For the text-containing cell, return its midpoint in [x, y] coordinate format. 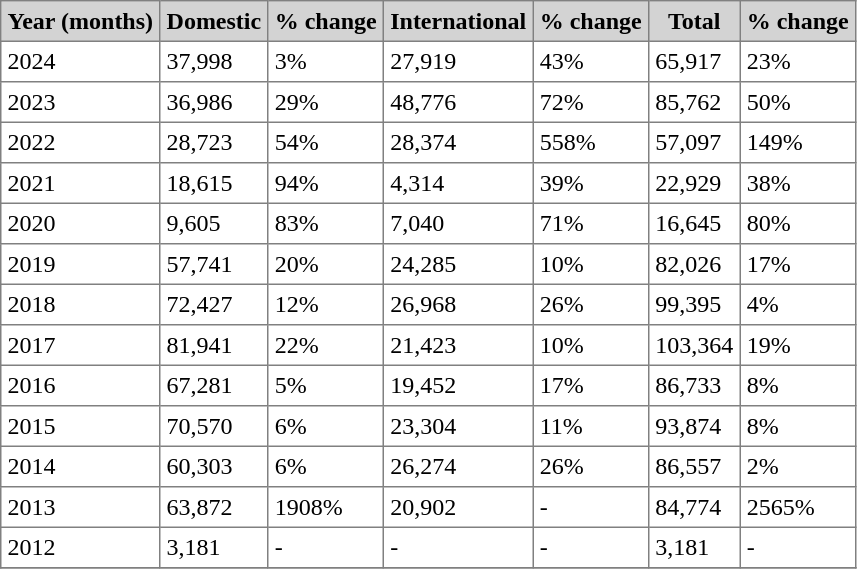
103,364 [694, 345]
63,872 [214, 507]
Total [694, 21]
2024 [80, 61]
5% [326, 385]
94% [326, 183]
54% [326, 142]
22,929 [694, 183]
81,941 [214, 345]
36,986 [214, 102]
26,274 [458, 466]
86,733 [694, 385]
85,762 [694, 102]
Domestic [214, 21]
93,874 [694, 426]
Year (months) [80, 21]
50% [798, 102]
19% [798, 345]
39% [591, 183]
2014 [80, 466]
2021 [80, 183]
86,557 [694, 466]
12% [326, 304]
70,570 [214, 426]
28,723 [214, 142]
27,919 [458, 61]
2015 [80, 426]
1908% [326, 507]
2020 [80, 223]
28,374 [458, 142]
9,605 [214, 223]
24,285 [458, 264]
7,040 [458, 223]
48,776 [458, 102]
2% [798, 466]
23% [798, 61]
2018 [80, 304]
72,427 [214, 304]
65,917 [694, 61]
20% [326, 264]
149% [798, 142]
4% [798, 304]
99,395 [694, 304]
21,423 [458, 345]
23,304 [458, 426]
22% [326, 345]
84,774 [694, 507]
2023 [80, 102]
20,902 [458, 507]
3% [326, 61]
38% [798, 183]
2565% [798, 507]
International [458, 21]
67,281 [214, 385]
26,968 [458, 304]
2019 [80, 264]
2016 [80, 385]
37,998 [214, 61]
72% [591, 102]
2022 [80, 142]
83% [326, 223]
57,741 [214, 264]
80% [798, 223]
18,615 [214, 183]
2012 [80, 547]
57,097 [694, 142]
43% [591, 61]
11% [591, 426]
71% [591, 223]
60,303 [214, 466]
558% [591, 142]
29% [326, 102]
2017 [80, 345]
4,314 [458, 183]
19,452 [458, 385]
2013 [80, 507]
16,645 [694, 223]
82,026 [694, 264]
